Extract the [x, y] coordinate from the center of the cell holding the provided text.  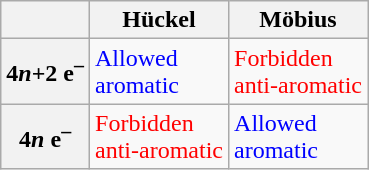
4n+2 e– [46, 72]
Hückel [160, 20]
4n e– [46, 136]
Möbius [298, 20]
